Pinpoint the cell where the given text exists, returning its [x, y] midpoint coordinate. 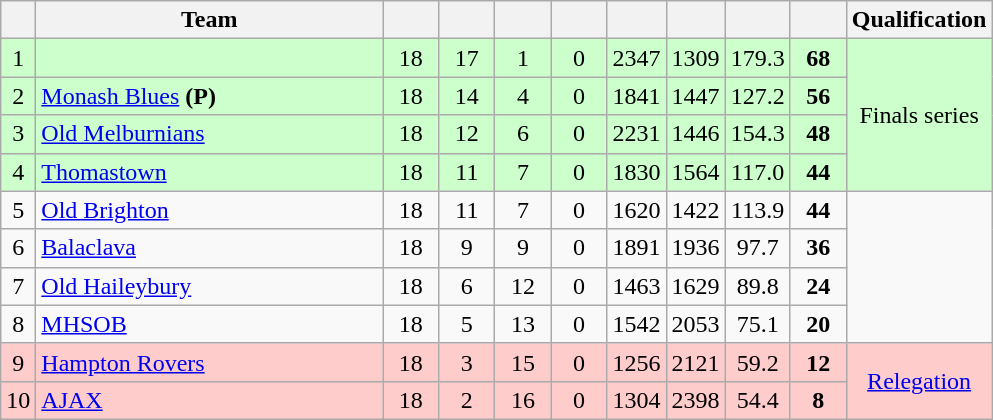
154.3 [758, 134]
Old Melburnians [210, 134]
113.9 [758, 210]
Finals series [919, 115]
15 [523, 362]
179.3 [758, 58]
2347 [636, 58]
16 [523, 400]
1841 [636, 96]
17 [467, 58]
1463 [636, 286]
1620 [636, 210]
Monash Blues (P) [210, 96]
1256 [636, 362]
Old Brighton [210, 210]
Relegation [919, 381]
Team [210, 20]
13 [523, 324]
2121 [696, 362]
1447 [696, 96]
1542 [636, 324]
1304 [636, 400]
20 [818, 324]
2231 [636, 134]
1446 [696, 134]
Hampton Rovers [210, 362]
Old Haileybury [210, 286]
1309 [696, 58]
MHSOB [210, 324]
1936 [696, 248]
117.0 [758, 172]
89.8 [758, 286]
Qualification [919, 20]
24 [818, 286]
56 [818, 96]
68 [818, 58]
2398 [696, 400]
2053 [696, 324]
14 [467, 96]
1891 [636, 248]
AJAX [210, 400]
1422 [696, 210]
54.4 [758, 400]
1629 [696, 286]
Thomastown [210, 172]
36 [818, 248]
10 [18, 400]
1564 [696, 172]
1830 [636, 172]
Balaclava [210, 248]
59.2 [758, 362]
75.1 [758, 324]
48 [818, 134]
127.2 [758, 96]
97.7 [758, 248]
